Locate the cell with the specified text and output its [x, y] center coordinate. 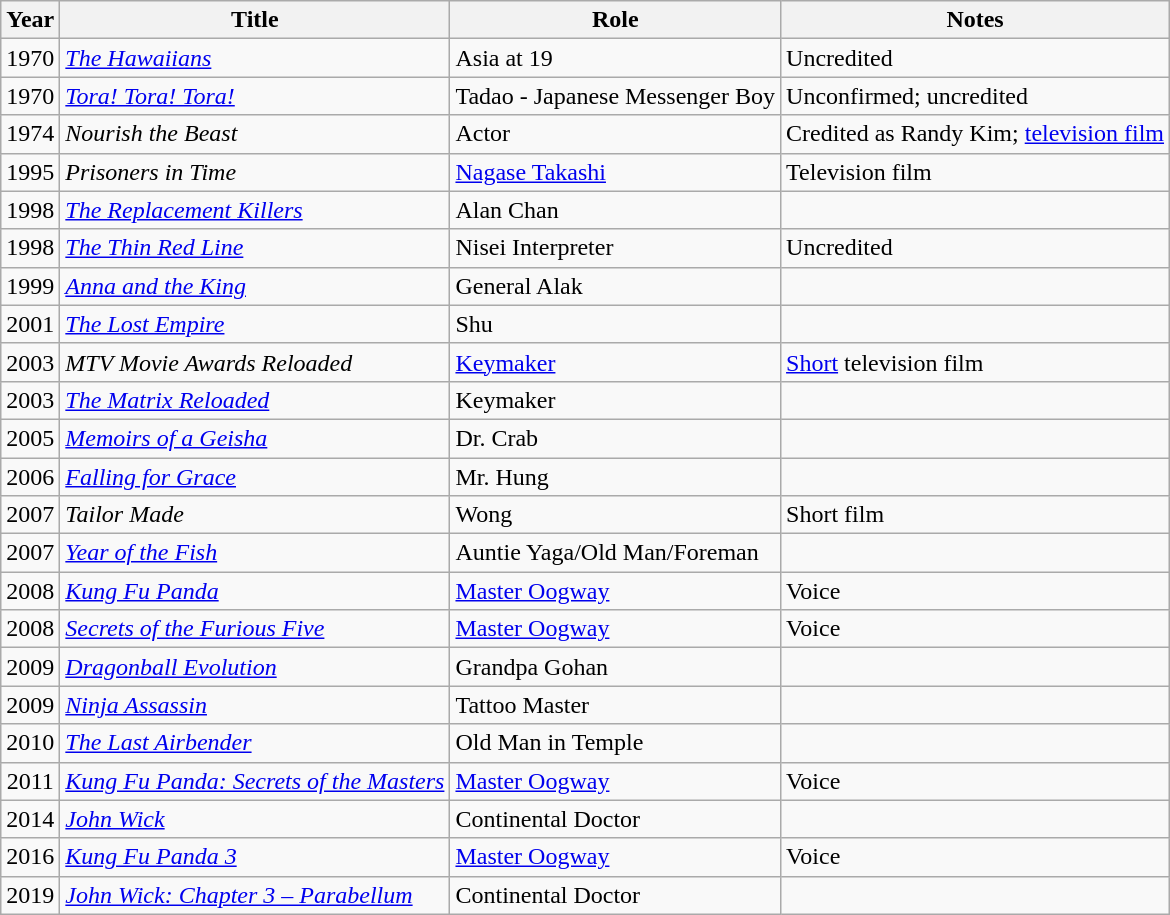
Memoirs of a Geisha [255, 438]
1974 [30, 134]
2011 [30, 781]
Asia at 19 [616, 58]
Ninja Assassin [255, 705]
Shu [616, 324]
Prisoners in Time [255, 172]
Year of the Fish [255, 553]
1995 [30, 172]
Role [616, 20]
Wong [616, 515]
Year [30, 20]
Kung Fu Panda [255, 591]
Anna and the King [255, 286]
Unconfirmed; uncredited [976, 96]
Tadao - Japanese Messenger Boy [616, 96]
2001 [30, 324]
Actor [616, 134]
Falling for Grace [255, 477]
The Hawaiians [255, 58]
Short television film [976, 362]
Television film [976, 172]
Mr. Hung [616, 477]
Nisei Interpreter [616, 248]
Alan Chan [616, 210]
Tattoo Master [616, 705]
Short film [976, 515]
John Wick [255, 819]
Nagase Takashi [616, 172]
Secrets of the Furious Five [255, 629]
Auntie Yaga/Old Man/Foreman [616, 553]
2005 [30, 438]
The Lost Empire [255, 324]
Notes [976, 20]
Credited as Randy Kim; television film [976, 134]
Dr. Crab [616, 438]
Kung Fu Panda 3 [255, 857]
Title [255, 20]
2014 [30, 819]
John Wick: Chapter 3 – Parabellum [255, 895]
Tailor Made [255, 515]
Tora! Tora! Tora! [255, 96]
Dragonball Evolution [255, 667]
2010 [30, 743]
The Last Airbender [255, 743]
The Matrix Reloaded [255, 400]
General Alak [616, 286]
Nourish the Beast [255, 134]
2006 [30, 477]
Old Man in Temple [616, 743]
1999 [30, 286]
Kung Fu Panda: Secrets of the Masters [255, 781]
MTV Movie Awards Reloaded [255, 362]
2016 [30, 857]
2019 [30, 895]
Grandpa Gohan [616, 667]
The Replacement Killers [255, 210]
The Thin Red Line [255, 248]
